Scan for the cell matching the given text and deliver its (X, Y) coordinate at center. 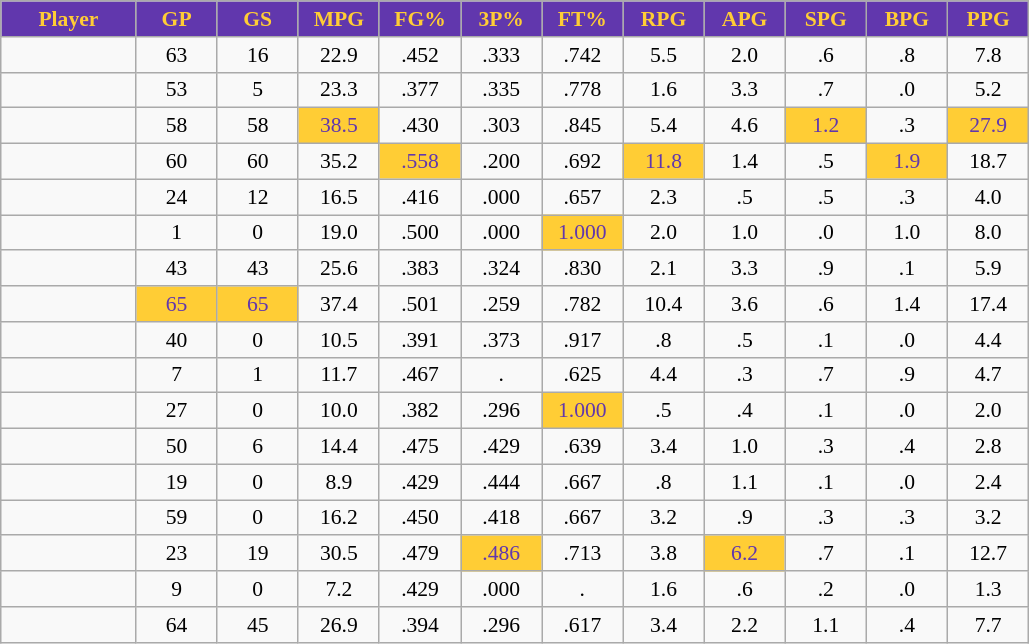
27.9 (988, 126)
.782 (582, 304)
27 (176, 411)
.418 (502, 518)
.383 (420, 269)
SPG (826, 19)
.373 (502, 340)
.444 (502, 482)
16.5 (338, 197)
1.9 (906, 162)
1.3 (988, 589)
BPG (906, 19)
4.0 (988, 197)
.830 (582, 269)
10.0 (338, 411)
PPG (988, 19)
7.2 (338, 589)
GP (176, 19)
3.6 (744, 304)
.2 (826, 589)
.394 (420, 625)
.625 (582, 375)
.639 (582, 447)
.778 (582, 90)
.657 (582, 197)
30.5 (338, 554)
22.9 (338, 55)
53 (176, 90)
10.4 (664, 304)
25.6 (338, 269)
.335 (502, 90)
14.4 (338, 447)
.303 (502, 126)
45 (258, 625)
2.2 (744, 625)
23 (176, 554)
35.2 (338, 162)
12.7 (988, 554)
16.2 (338, 518)
.486 (502, 554)
4.6 (744, 126)
FG% (420, 19)
.200 (502, 162)
12 (258, 197)
9 (176, 589)
.692 (582, 162)
8.0 (988, 233)
5.2 (988, 90)
1.2 (826, 126)
18.7 (988, 162)
.475 (420, 447)
MPG (338, 19)
8.9 (338, 482)
17.4 (988, 304)
7.8 (988, 55)
3.8 (664, 554)
.467 (420, 375)
5.9 (988, 269)
24 (176, 197)
APG (744, 19)
.450 (420, 518)
.391 (420, 340)
.416 (420, 197)
5 (258, 90)
.558 (420, 162)
GS (258, 19)
63 (176, 55)
5.5 (664, 55)
16 (258, 55)
.382 (420, 411)
11.7 (338, 375)
23.3 (338, 90)
2.8 (988, 447)
7.7 (988, 625)
RPG (664, 19)
6 (258, 447)
.324 (502, 269)
.742 (582, 55)
.430 (420, 126)
2.3 (664, 197)
.333 (502, 55)
6.2 (744, 554)
.845 (582, 126)
2.4 (988, 482)
.500 (420, 233)
Player (68, 19)
3P% (502, 19)
40 (176, 340)
.501 (420, 304)
.917 (582, 340)
FT% (582, 19)
.713 (582, 554)
10.5 (338, 340)
7 (176, 375)
11.8 (664, 162)
.259 (502, 304)
5.4 (664, 126)
.479 (420, 554)
64 (176, 625)
2.1 (664, 269)
50 (176, 447)
19.0 (338, 233)
59 (176, 518)
26.9 (338, 625)
38.5 (338, 126)
.377 (420, 90)
4.7 (988, 375)
37.4 (338, 304)
.452 (420, 55)
.617 (582, 625)
